Output the (x, y) coordinate of the center of the cell containing the given text.  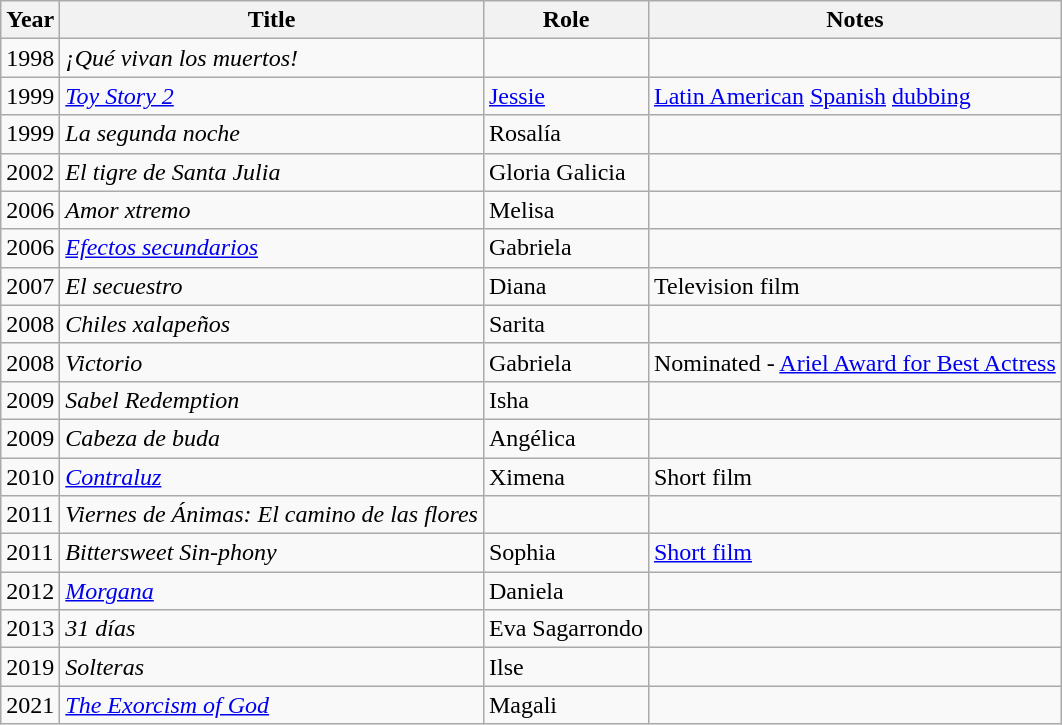
Nominated - Ariel Award for Best Actress (854, 362)
1998 (30, 58)
Sophia (566, 553)
Angélica (566, 438)
Rosalía (566, 134)
Solteras (272, 667)
The Exorcism of God (272, 705)
El secuestro (272, 286)
2013 (30, 629)
Jessie (566, 96)
Bittersweet Sin-phony (272, 553)
Toy Story 2 (272, 96)
Morgana (272, 591)
31 días (272, 629)
Eva Sagarrondo (566, 629)
Magali (566, 705)
Sarita (566, 324)
Latin American Spanish dubbing (854, 96)
Title (272, 20)
Amor xtremo (272, 210)
2012 (30, 591)
Melisa (566, 210)
Notes (854, 20)
Year (30, 20)
2019 (30, 667)
Television film (854, 286)
Cabeza de buda (272, 438)
Viernes de Ánimas: El camino de las flores (272, 515)
El tigre de Santa Julia (272, 172)
2007 (30, 286)
Efectos secundarios (272, 248)
Gloria Galicia (566, 172)
La segunda noche (272, 134)
Victorio (272, 362)
Role (566, 20)
2021 (30, 705)
Daniela (566, 591)
2010 (30, 477)
Chiles xalapeños (272, 324)
2002 (30, 172)
Contraluz (272, 477)
Diana (566, 286)
¡Qué vivan los muertos! (272, 58)
Isha (566, 400)
Sabel Redemption (272, 400)
Ilse (566, 667)
Ximena (566, 477)
